Determine the (X, Y) coordinate at the center of the cell enclosing the given text.  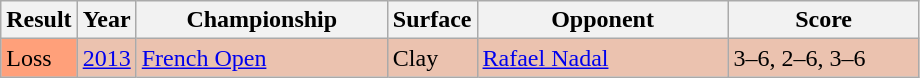
3–6, 2–6, 3–6 (824, 58)
Opponent (602, 20)
French Open (262, 58)
Surface (432, 20)
Rafael Nadal (602, 58)
2013 (106, 58)
Clay (432, 58)
Loss (39, 58)
Championship (262, 20)
Result (39, 20)
Score (824, 20)
Year (106, 20)
